Scan for the cell matching the given text and deliver its [X, Y] coordinate at center. 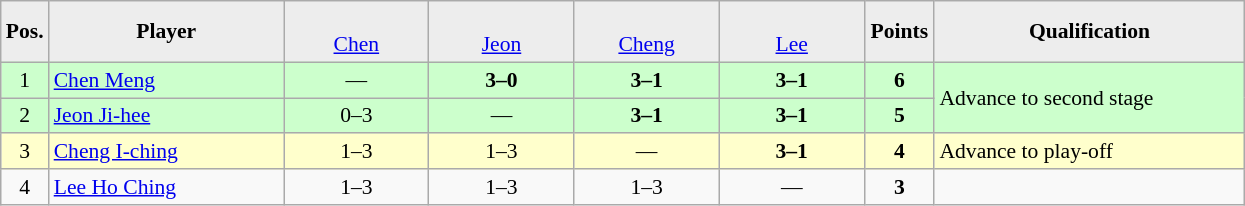
Cheng [646, 32]
Jeon Ji-hee [166, 116]
2 [25, 116]
Qualification [1089, 32]
3–0 [502, 80]
Player [166, 32]
6 [899, 80]
Pos. [25, 32]
Jeon [502, 32]
Lee Ho Ching [166, 187]
1 [25, 80]
Lee [792, 32]
5 [899, 116]
Chen [356, 32]
Advance to play-off [1089, 152]
Cheng I-ching [166, 152]
Advance to second stage [1089, 98]
Points [899, 32]
Chen Meng [166, 80]
0–3 [356, 116]
